Capture the cell that displays the provided text and extract its (x, y) central coordinate. 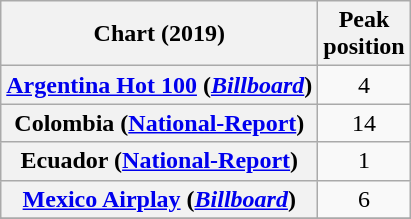
1 (364, 161)
Mexico Airplay (Billboard) (160, 199)
Chart (2019) (160, 34)
4 (364, 85)
Peakposition (364, 34)
14 (364, 123)
Colombia (National-Report) (160, 123)
Argentina Hot 100 (Billboard) (160, 85)
Ecuador (National-Report) (160, 161)
6 (364, 199)
